Scan for the cell matching the given text and deliver its (X, Y) coordinate at center. 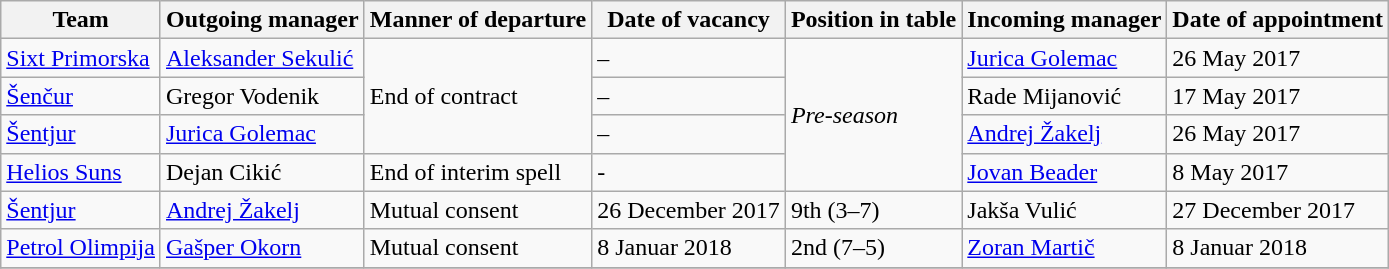
8 May 2017 (1278, 172)
Zoran Martič (1064, 248)
Team (81, 20)
Sixt Primorska (81, 58)
Helios Suns (81, 172)
Gašper Okorn (262, 248)
Šenčur (81, 96)
Outgoing manager (262, 20)
Aleksander Sekulić (262, 58)
17 May 2017 (1278, 96)
26 December 2017 (689, 210)
End of interim spell (478, 172)
Position in table (873, 20)
Date of vacancy (689, 20)
Dejan Cikić (262, 172)
Manner of departure (478, 20)
Jovan Beader (1064, 172)
Pre-season (873, 115)
2nd (7–5) (873, 248)
End of contract (478, 96)
Jakša Vulić (1064, 210)
Gregor Vodenik (262, 96)
Incoming manager (1064, 20)
Rade Mijanović (1064, 96)
Date of appointment (1278, 20)
Petrol Olimpija (81, 248)
9th (3–7) (873, 210)
- (689, 172)
27 December 2017 (1278, 210)
